Locate the cell with the specified text and output its (X, Y) center coordinate. 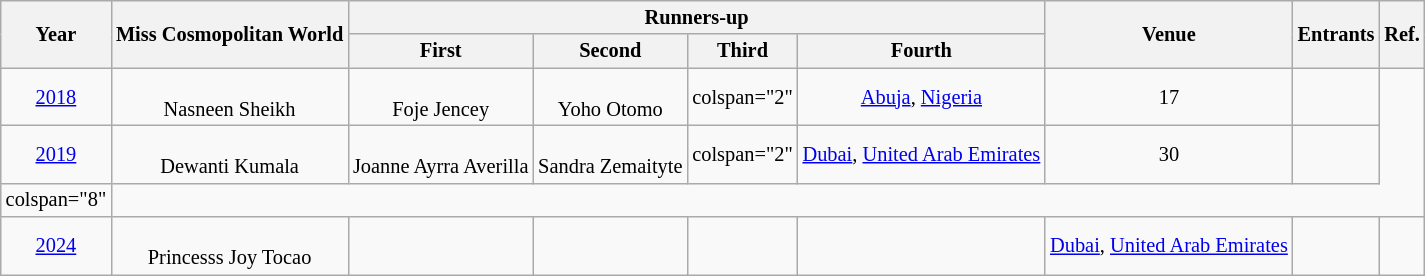
Dewanti Kumala (230, 154)
2024 (56, 246)
2019 (56, 154)
Sandra Zemaityte (610, 154)
Nasneen Sheikh (230, 97)
30 (1169, 154)
Fourth (922, 51)
Princesss Joy Tocao (230, 246)
Year (56, 34)
Venue (1169, 34)
Miss Cosmopolitan World (230, 34)
First (440, 51)
17 (1169, 97)
Runners-up (696, 17)
Yoho Otomo (610, 97)
Abuja, Nigeria (922, 97)
Joanne Ayrra Averilla (440, 154)
Foje Jencey (440, 97)
Third (742, 51)
colspan="8" (56, 200)
2018 (56, 97)
Entrants (1336, 34)
Second (610, 51)
Ref. (1402, 34)
